Return the (X, Y) coordinate for the center point of the cell that contains the specified text.  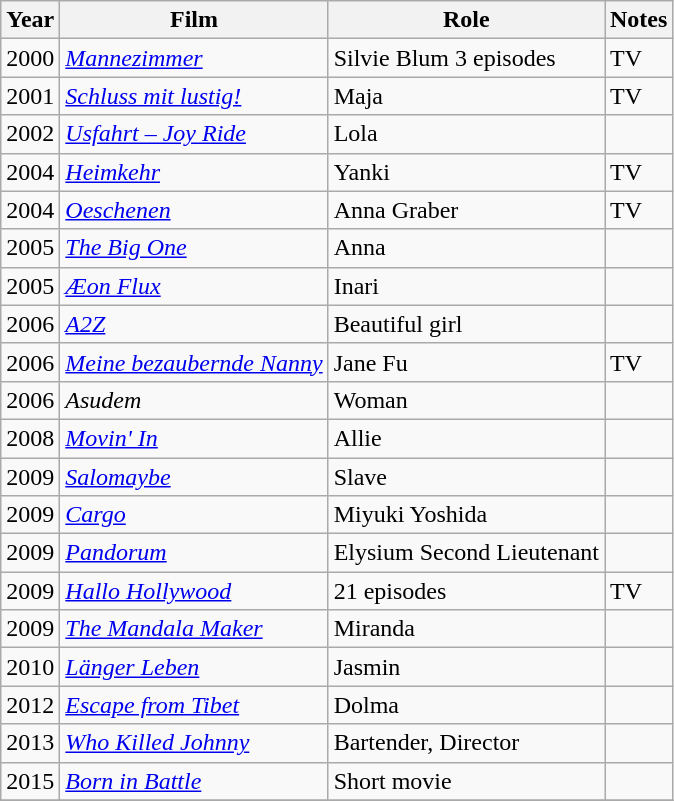
Escape from Tibet (194, 705)
2012 (30, 705)
The Big One (194, 248)
Cargo (194, 515)
Asudem (194, 400)
Slave (466, 477)
2013 (30, 743)
Inari (466, 286)
2002 (30, 134)
2000 (30, 58)
Æon Flux (194, 286)
Yanki (466, 172)
2001 (30, 96)
Film (194, 20)
Schluss mit lustig! (194, 96)
Year (30, 20)
A2Z (194, 324)
Heimkehr (194, 172)
Hallo Hollywood (194, 591)
The Mandala Maker (194, 629)
Elysium Second Lieutenant (466, 553)
Role (466, 20)
2008 (30, 438)
Usfahrt – Joy Ride (194, 134)
Salomaybe (194, 477)
Pandorum (194, 553)
21 episodes (466, 591)
Allie (466, 438)
Miyuki Yoshida (466, 515)
Lola (466, 134)
Jane Fu (466, 362)
2010 (30, 667)
Notes (638, 20)
Silvie Blum 3 episodes (466, 58)
Dolma (466, 705)
Länger Leben (194, 667)
Meine bezaubernde Nanny (194, 362)
Anna Graber (466, 210)
Jasmin (466, 667)
Beautiful girl (466, 324)
Miranda (466, 629)
Woman (466, 400)
Maja (466, 96)
Anna (466, 248)
Born in Battle (194, 781)
Short movie (466, 781)
2015 (30, 781)
Mannezimmer (194, 58)
Who Killed Johnny (194, 743)
Movin' In (194, 438)
Oeschenen (194, 210)
Bartender, Director (466, 743)
